Pinpoint the cell where the given text exists, returning its [x, y] midpoint coordinate. 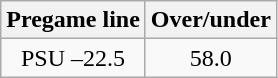
Pregame line [74, 20]
Over/under [210, 20]
58.0 [210, 58]
PSU –22.5 [74, 58]
